Capture the cell that displays the provided text and extract its [X, Y] central coordinate. 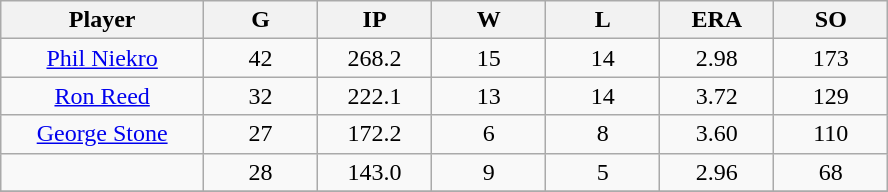
Ron Reed [102, 96]
268.2 [375, 58]
5 [603, 172]
2.96 [717, 172]
28 [261, 172]
Player [102, 20]
G [261, 20]
2.98 [717, 58]
13 [489, 96]
172.2 [375, 134]
27 [261, 134]
32 [261, 96]
L [603, 20]
9 [489, 172]
129 [831, 96]
Phil Niekro [102, 58]
3.60 [717, 134]
SO [831, 20]
68 [831, 172]
6 [489, 134]
IP [375, 20]
8 [603, 134]
173 [831, 58]
15 [489, 58]
143.0 [375, 172]
W [489, 20]
3.72 [717, 96]
222.1 [375, 96]
George Stone [102, 134]
110 [831, 134]
ERA [717, 20]
42 [261, 58]
